Scan for the cell matching the given text and deliver its [X, Y] coordinate at center. 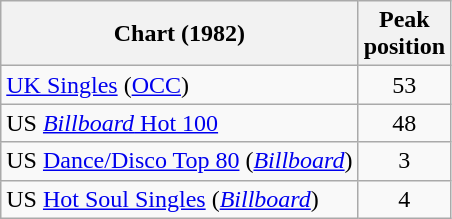
Chart (1982) [180, 34]
4 [404, 199]
3 [404, 161]
US Hot Soul Singles (Billboard) [180, 199]
UK Singles (OCC) [180, 85]
48 [404, 123]
Peakposition [404, 34]
US Dance/Disco Top 80 (Billboard) [180, 161]
53 [404, 85]
US Billboard Hot 100 [180, 123]
